For the text-containing cell, return its midpoint in [X, Y] coordinate format. 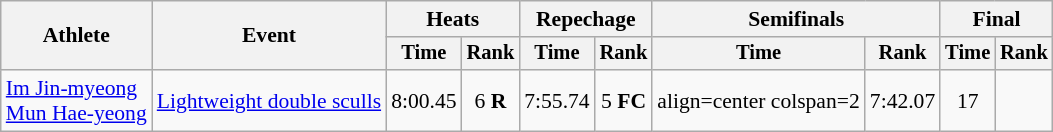
align=center colspan=2 [758, 100]
Semifinals [796, 19]
Athlete [76, 36]
Lightweight double sculls [269, 100]
6 R [491, 100]
Event [269, 36]
Final [996, 19]
8:00.45 [424, 100]
Heats [452, 19]
Im Jin-myeong Mun Hae-yeong [76, 100]
Repechage [586, 19]
5 FC [624, 100]
7:55.74 [556, 100]
7:42.07 [902, 100]
17 [968, 100]
